Extract the [X, Y] coordinate from the center of the cell holding the provided text.  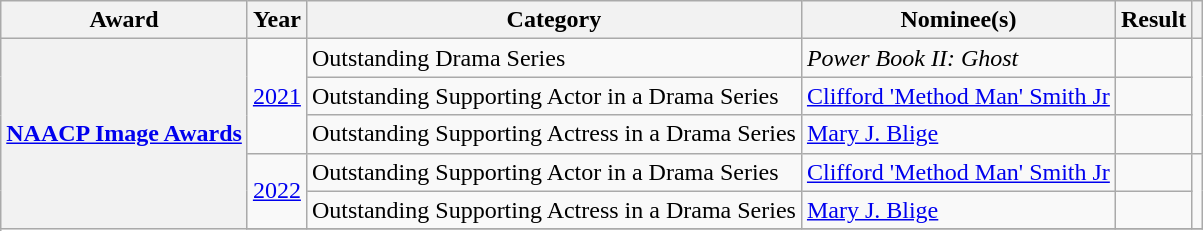
Nominee(s) [958, 20]
Year [276, 20]
NAACP Image Awards [124, 134]
Outstanding Drama Series [554, 58]
Category [554, 20]
2022 [276, 191]
Power Book II: Ghost [958, 58]
2021 [276, 96]
Result [1153, 20]
Award [124, 20]
